Pinpoint the cell where the given text exists, returning its (X, Y) midpoint coordinate. 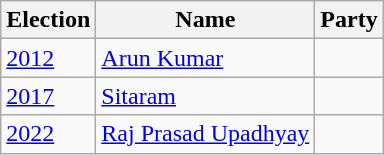
Election (48, 20)
Party (349, 20)
Name (206, 20)
Arun Kumar (206, 58)
2022 (48, 134)
Sitaram (206, 96)
2012 (48, 58)
Raj Prasad Upadhyay (206, 134)
2017 (48, 96)
